Determine the (x, y) coordinate at the center of the cell enclosing the given text.  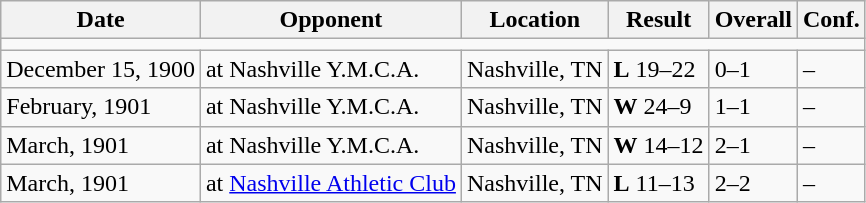
1–1 (753, 107)
W 14–12 (658, 145)
Date (101, 20)
2–1 (753, 145)
Location (534, 20)
Result (658, 20)
at Nashville Athletic Club (330, 183)
L 19–22 (658, 69)
0–1 (753, 69)
W 24–9 (658, 107)
Opponent (330, 20)
February, 1901 (101, 107)
2–2 (753, 183)
Overall (753, 20)
December 15, 1900 (101, 69)
Conf. (831, 20)
L 11–13 (658, 183)
